Locate the cell with the specified text and output its (x, y) center coordinate. 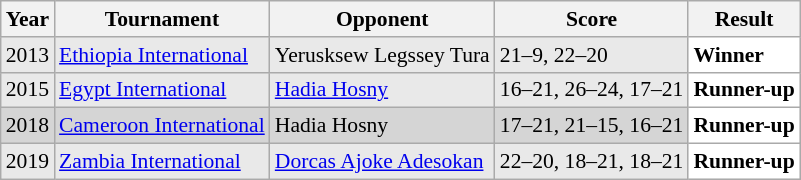
17–21, 21–15, 16–21 (592, 126)
Score (592, 19)
2015 (28, 90)
Dorcas Ajoke Adesokan (382, 162)
16–21, 26–24, 17–21 (592, 90)
Egypt International (162, 90)
Yerusksew Legssey Tura (382, 55)
Winner (744, 55)
Ethiopia International (162, 55)
21–9, 22–20 (592, 55)
Tournament (162, 19)
Zambia International (162, 162)
Cameroon International (162, 126)
2019 (28, 162)
2013 (28, 55)
Opponent (382, 19)
Year (28, 19)
22–20, 18–21, 18–21 (592, 162)
2018 (28, 126)
Result (744, 19)
